Return (X, Y) of the center of cell containing provided text 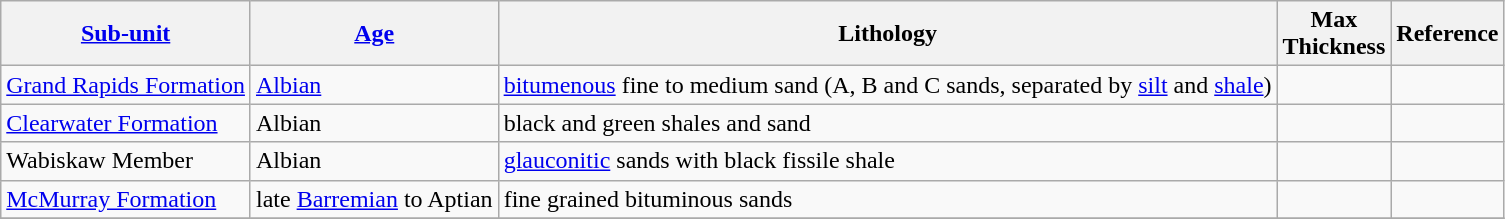
Wabiskaw Member (126, 161)
Lithology (888, 34)
MaxThickness (1334, 34)
Grand Rapids Formation (126, 85)
bitumenous fine to medium sand (A, B and C sands, separated by silt and shale) (888, 85)
Reference (1448, 34)
black and green shales and sand (888, 123)
McMurray Formation (126, 199)
late Barremian to Aptian (374, 199)
Age (374, 34)
fine grained bituminous sands (888, 199)
Clearwater Formation (126, 123)
Sub-unit (126, 34)
glauconitic sands with black fissile shale (888, 161)
